Return (X, Y) of the center of cell containing provided text 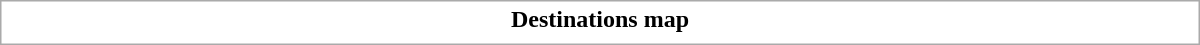
Destinations map (600, 19)
